Pinpoint the cell where the given text exists, returning its (X, Y) midpoint coordinate. 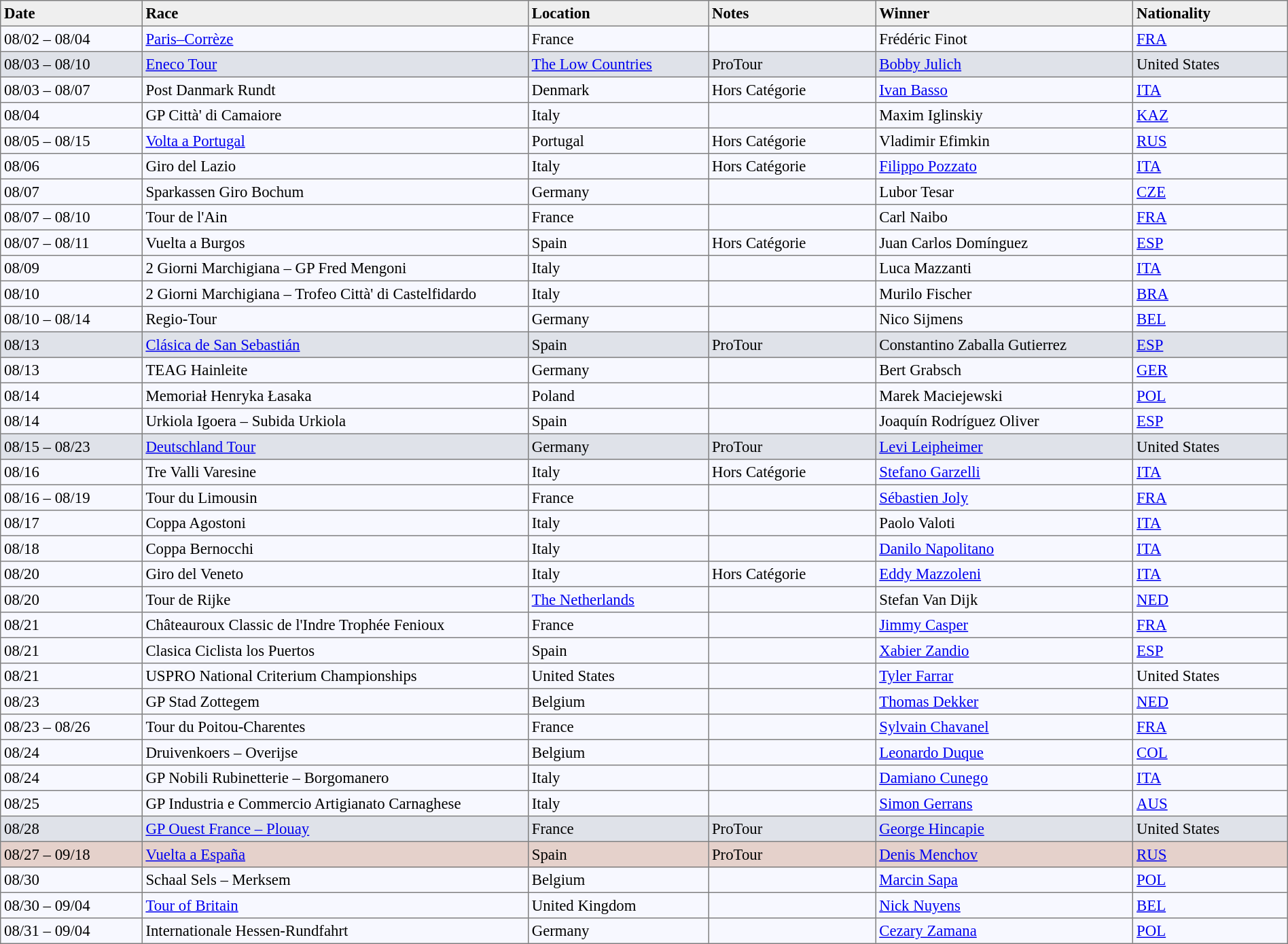
08/16 (71, 472)
Constantino Zaballa Gutierrez (1004, 345)
TEAG Hainleite (335, 370)
08/31 – 09/04 (71, 931)
08/04 (71, 116)
08/23 – 08/26 (71, 727)
08/07 (71, 192)
Post Danmark Rundt (335, 90)
GP Ouest France – Plouay (335, 829)
08/30 (71, 880)
Lubor Tesar (1004, 192)
08/03 – 08/10 (71, 65)
Clasica Ciclista los Puertos (335, 650)
08/25 (71, 803)
Giro del Veneto (335, 574)
GP Città' di Camaiore (335, 116)
08/06 (71, 167)
Jimmy Casper (1004, 625)
Internationale Hessen-Rundfahrt (335, 931)
Danilo Napolitano (1004, 548)
Vuelta a España (335, 854)
Carl Naibo (1004, 217)
Sparkassen Giro Bochum (335, 192)
Maxim Iglinskiy (1004, 116)
Deutschland Tour (335, 447)
08/07 – 08/10 (71, 217)
Simon Gerrans (1004, 803)
Volta a Portugal (335, 141)
Luca Mazzanti (1004, 268)
Paris–Corrèze (335, 39)
Regio-Tour (335, 319)
Vuelta a Burgos (335, 243)
Leonardo Duque (1004, 752)
Memoriał Henryka Łasaka (335, 396)
Tour de Rijke (335, 599)
Juan Carlos Domínguez (1004, 243)
Coppa Bernocchi (335, 548)
Bert Grabsch (1004, 370)
08/15 – 08/23 (71, 447)
Xabier Zandio (1004, 650)
Clásica de San Sebastián (335, 345)
GP Industria e Commercio Artigianato Carnaghese (335, 803)
Winner (1004, 14)
AUS (1211, 803)
08/27 – 09/18 (71, 854)
Vladimir Efimkin (1004, 141)
Cezary Zamana (1004, 931)
Châteauroux Classic de l'Indre Trophée Fenioux (335, 625)
2 Giorni Marchigiana – GP Fred Mengoni (335, 268)
Stefan Van Dijk (1004, 599)
Levi Leipheimer (1004, 447)
The Low Countries (618, 65)
Coppa Agostoni (335, 523)
Eneco Tour (335, 65)
08/02 – 08/04 (71, 39)
GP Nobili Rubinetterie – Borgomanero (335, 778)
The Netherlands (618, 599)
Murilo Fischer (1004, 294)
Thomas Dekker (1004, 701)
2 Giorni Marchigiana – Trofeo Città' di Castelfidardo (335, 294)
Filippo Pozzato (1004, 167)
Marcin Sapa (1004, 880)
USPRO National Criterium Championships (335, 676)
Location (618, 14)
Marek Maciejewski (1004, 396)
Eddy Mazzoleni (1004, 574)
Sylvain Chavanel (1004, 727)
Sébastien Joly (1004, 497)
08/07 – 08/11 (71, 243)
Tour du Limousin (335, 497)
08/17 (71, 523)
Druivenkoers – Overijse (335, 752)
George Hincapie (1004, 829)
Nico Sijmens (1004, 319)
Giro del Lazio (335, 167)
Schaal Sels – Merksem (335, 880)
08/23 (71, 701)
Tyler Farrar (1004, 676)
Tre Valli Varesine (335, 472)
GER (1211, 370)
Portugal (618, 141)
Race (335, 14)
Notes (792, 14)
Bobby Julich (1004, 65)
GP Stad Zottegem (335, 701)
Ivan Basso (1004, 90)
Frédéric Finot (1004, 39)
Tour de l'Ain (335, 217)
08/09 (71, 268)
08/28 (71, 829)
Stefano Garzelli (1004, 472)
08/18 (71, 548)
Denis Menchov (1004, 854)
KAZ (1211, 116)
Nick Nuyens (1004, 905)
08/10 (71, 294)
Poland (618, 396)
Tour of Britain (335, 905)
Tour du Poitou-Charentes (335, 727)
08/16 – 08/19 (71, 497)
Date (71, 14)
08/30 – 09/04 (71, 905)
08/10 – 08/14 (71, 319)
COL (1211, 752)
Joaquín Rodríguez Oliver (1004, 421)
Paolo Valoti (1004, 523)
CZE (1211, 192)
Denmark (618, 90)
United Kingdom (618, 905)
BRA (1211, 294)
08/03 – 08/07 (71, 90)
Urkiola Igoera – Subida Urkiola (335, 421)
Damiano Cunego (1004, 778)
Nationality (1211, 14)
08/05 – 08/15 (71, 141)
